For the text-containing cell, return its midpoint in [X, Y] coordinate format. 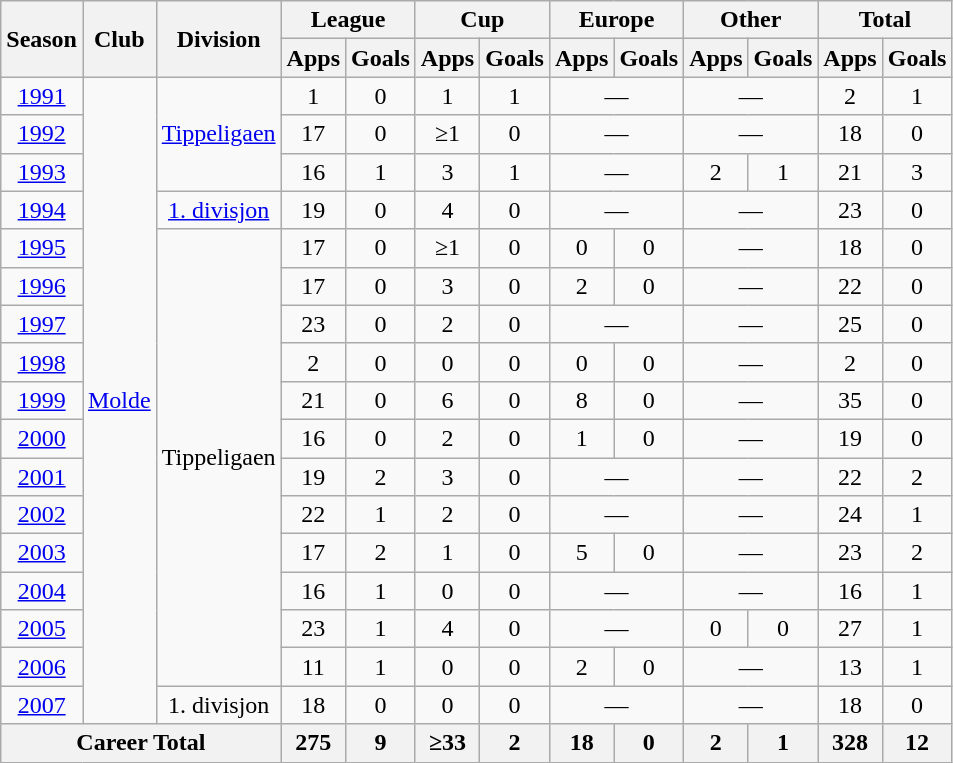
1999 [42, 400]
12 [917, 743]
Molde [119, 400]
Season [42, 39]
328 [850, 743]
25 [850, 324]
1997 [42, 324]
35 [850, 400]
2004 [42, 591]
1994 [42, 210]
11 [313, 667]
275 [313, 743]
24 [850, 515]
1996 [42, 286]
8 [581, 400]
6 [447, 400]
Cup [482, 20]
Club [119, 39]
1995 [42, 248]
2002 [42, 515]
1992 [42, 134]
5 [581, 553]
2000 [42, 438]
2001 [42, 477]
2003 [42, 553]
2007 [42, 705]
2005 [42, 629]
2006 [42, 667]
9 [381, 743]
1998 [42, 362]
Other [751, 20]
Total [885, 20]
27 [850, 629]
Europe [616, 20]
League [348, 20]
Career Total [141, 743]
13 [850, 667]
1993 [42, 172]
≥33 [447, 743]
Division [218, 39]
1991 [42, 96]
